Scan for the cell matching the given text and deliver its (X, Y) coordinate at center. 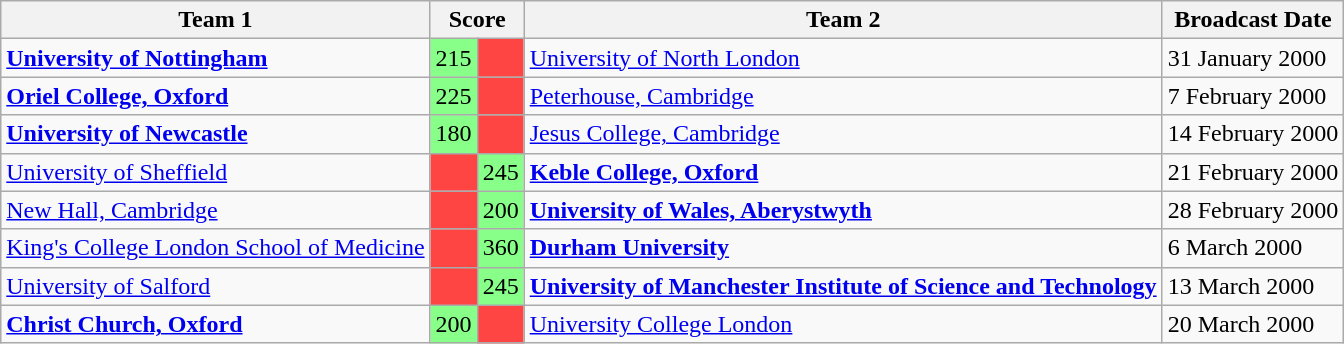
New Hall, Cambridge (216, 210)
31 January 2000 (1253, 58)
13 March 2000 (1253, 286)
215 (454, 58)
Christ Church, Oxford (216, 324)
Keble College, Oxford (843, 172)
University of North London (843, 58)
Team 2 (843, 20)
University of Wales, Aberystwyth (843, 210)
21 February 2000 (1253, 172)
20 March 2000 (1253, 324)
Team 1 (216, 20)
6 March 2000 (1253, 248)
Oriel College, Oxford (216, 96)
225 (454, 96)
Score (477, 20)
7 February 2000 (1253, 96)
University of Newcastle (216, 134)
Durham University (843, 248)
28 February 2000 (1253, 210)
University of Manchester Institute of Science and Technology (843, 286)
University of Nottingham (216, 58)
Broadcast Date (1253, 20)
University of Salford (216, 286)
University College London (843, 324)
Jesus College, Cambridge (843, 134)
360 (500, 248)
Peterhouse, Cambridge (843, 96)
King's College London School of Medicine (216, 248)
University of Sheffield (216, 172)
180 (454, 134)
14 February 2000 (1253, 134)
